For the text-containing cell, return its midpoint in [x, y] coordinate format. 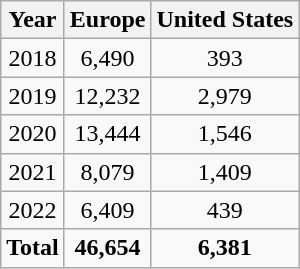
United States [225, 20]
393 [225, 58]
2021 [33, 172]
2,979 [225, 96]
Year [33, 20]
1,546 [225, 134]
2022 [33, 210]
6,409 [108, 210]
1,409 [225, 172]
Europe [108, 20]
2019 [33, 96]
2018 [33, 58]
6,381 [225, 248]
2020 [33, 134]
13,444 [108, 134]
Total [33, 248]
6,490 [108, 58]
439 [225, 210]
8,079 [108, 172]
12,232 [108, 96]
46,654 [108, 248]
